Output the [x, y] coordinate of the center of the cell containing the given text.  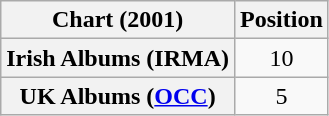
Chart (2001) [118, 20]
Irish Albums (IRMA) [118, 58]
5 [282, 96]
10 [282, 58]
Position [282, 20]
UK Albums (OCC) [118, 96]
